Extract the [x, y] coordinate from the center of the cell holding the provided text.  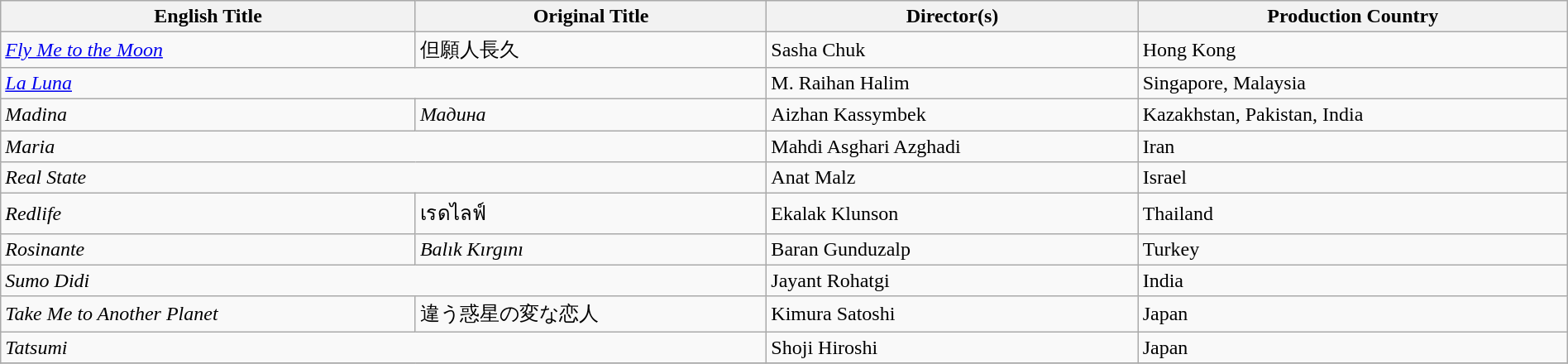
Director(s) [953, 17]
Aizhan Kassymbek [953, 114]
La Luna [384, 83]
India [1353, 280]
Мадина [590, 114]
Sasha Chuk [953, 50]
Original Title [590, 17]
Kazakhstan, Pakistan, India [1353, 114]
M. Raihan Halim [953, 83]
違う惑星の変な恋人 [590, 314]
Take Me to Another Planet [208, 314]
Baran Gunduzalp [953, 249]
Mahdi Asghari Azghadi [953, 146]
Hong Kong [1353, 50]
但願人長久 [590, 50]
Jayant Rohatgi [953, 280]
Turkey [1353, 249]
Maria [384, 146]
Rosinante [208, 249]
เรดไลฟ์ [590, 213]
Anat Malz [953, 178]
Real State [384, 178]
Redlife [208, 213]
Tatsumi [384, 347]
Fly Me to the Moon [208, 50]
Thailand [1353, 213]
Balık Kırgını [590, 249]
Madina [208, 114]
Production Country [1353, 17]
Shoji Hiroshi [953, 347]
Kimura Satoshi [953, 314]
English Title [208, 17]
Singapore, Malaysia [1353, 83]
Ekalak Klunson [953, 213]
Israel [1353, 178]
Iran [1353, 146]
Sumo Didi [384, 280]
